Determine the [x, y] coordinate at the center of the cell enclosing the given text.  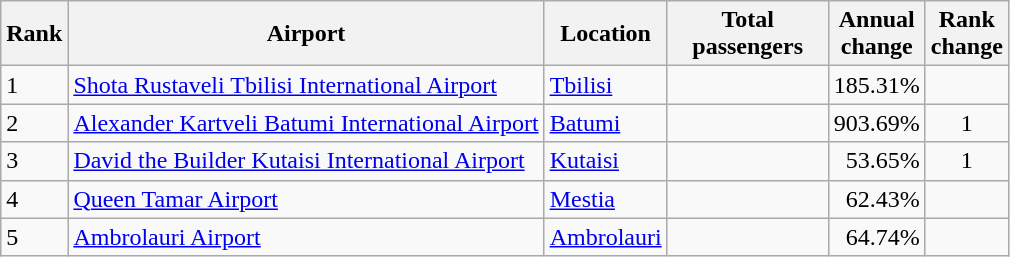
53.65% [876, 161]
3 [34, 161]
2 [34, 123]
Ambrolauri [606, 237]
Rank [34, 34]
Ambrolauri Airport [306, 237]
62.43% [876, 199]
Alexander Kartveli Batumi International Airport [306, 123]
Queen Tamar Airport [306, 199]
Tbilisi [606, 85]
Totalpassengers [748, 34]
Batumi [606, 123]
Shota Rustaveli Tbilisi International Airport [306, 85]
Rankchange [966, 34]
185.31% [876, 85]
Mestia [606, 199]
Annualchange [876, 34]
Kutaisi [606, 161]
4 [34, 199]
Location [606, 34]
5 [34, 237]
64.74% [876, 237]
903.69% [876, 123]
Airport [306, 34]
David the Builder Kutaisi International Airport [306, 161]
